Pinpoint the cell where the given text exists, returning its [X, Y] midpoint coordinate. 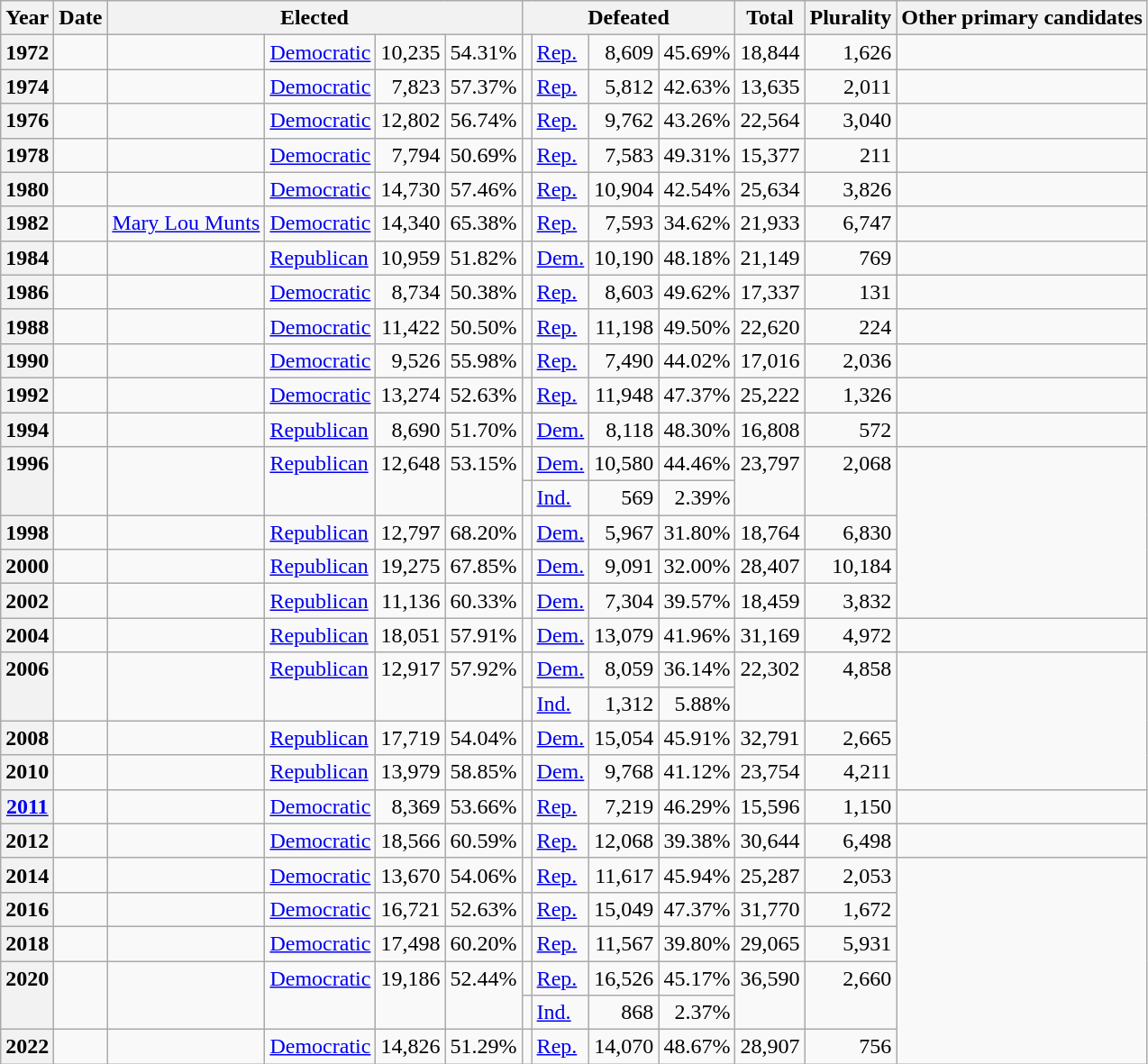
2012 [27, 841]
17,498 [411, 943]
50.69% [483, 155]
48.18% [697, 258]
8,369 [411, 806]
51.82% [483, 258]
12,068 [624, 841]
10,959 [411, 258]
28,407 [770, 567]
6,830 [851, 532]
1994 [27, 430]
1,672 [851, 909]
10,190 [624, 258]
45.69% [697, 52]
14,070 [624, 1047]
48.30% [697, 430]
13,635 [770, 86]
1,150 [851, 806]
17,719 [411, 738]
1,326 [851, 395]
1978 [27, 155]
10,235 [411, 52]
17,337 [770, 292]
8,609 [624, 52]
46.29% [697, 806]
4,211 [851, 772]
5,812 [624, 86]
32.00% [697, 567]
18,459 [770, 601]
36,590 [770, 995]
15,054 [624, 738]
1972 [27, 52]
8,690 [411, 430]
14,340 [411, 223]
868 [624, 1013]
2008 [27, 738]
1982 [27, 223]
10,184 [851, 567]
44.46% [697, 464]
1998 [27, 532]
2,011 [851, 86]
3,826 [851, 189]
9,526 [411, 360]
7,794 [411, 155]
45.91% [697, 738]
44.02% [697, 360]
13,079 [624, 635]
756 [851, 1047]
53.15% [483, 481]
31,169 [770, 635]
14,730 [411, 189]
572 [851, 430]
1990 [27, 360]
49.31% [697, 155]
5,931 [851, 943]
25,287 [770, 875]
67.85% [483, 567]
14,826 [411, 1047]
2000 [27, 567]
6,498 [851, 841]
18,051 [411, 635]
57.92% [483, 687]
39.80% [697, 943]
2010 [27, 772]
5,967 [624, 532]
11,422 [411, 326]
31.80% [697, 532]
3,040 [851, 121]
1976 [27, 121]
4,858 [851, 687]
2,068 [851, 481]
54.04% [483, 738]
12,648 [411, 481]
2.37% [697, 1013]
41.12% [697, 772]
11,136 [411, 601]
15,377 [770, 155]
18,764 [770, 532]
36.14% [697, 669]
1988 [27, 326]
54.31% [483, 52]
11,198 [624, 326]
9,762 [624, 121]
7,219 [624, 806]
7,583 [624, 155]
25,222 [770, 395]
16,526 [624, 978]
2016 [27, 909]
1986 [27, 292]
16,721 [411, 909]
39.57% [697, 601]
2,665 [851, 738]
1992 [27, 395]
10,904 [624, 189]
2004 [27, 635]
1984 [27, 258]
Total [770, 18]
7,490 [624, 360]
45.94% [697, 875]
2,036 [851, 360]
8,118 [624, 430]
Other primary candidates [1022, 18]
60.59% [483, 841]
43.26% [697, 121]
57.46% [483, 189]
7,593 [624, 223]
50.38% [483, 292]
5.88% [697, 704]
2022 [27, 1047]
8,603 [624, 292]
49.62% [697, 292]
65.38% [483, 223]
54.06% [483, 875]
39.38% [697, 841]
7,304 [624, 601]
2,053 [851, 875]
10,580 [624, 464]
34.62% [697, 223]
15,049 [624, 909]
19,186 [411, 995]
23,754 [770, 772]
131 [851, 292]
Defeated [629, 18]
13,274 [411, 395]
58.85% [483, 772]
30,644 [770, 841]
4,972 [851, 635]
68.20% [483, 532]
1996 [27, 481]
18,566 [411, 841]
31,770 [770, 909]
18,844 [770, 52]
56.74% [483, 121]
49.50% [697, 326]
2006 [27, 687]
769 [851, 258]
11,617 [624, 875]
2.39% [697, 498]
7,823 [411, 86]
19,275 [411, 567]
224 [851, 326]
211 [851, 155]
42.54% [697, 189]
51.70% [483, 430]
3,832 [851, 601]
48.67% [697, 1047]
15,596 [770, 806]
8,059 [624, 669]
29,065 [770, 943]
32,791 [770, 738]
17,016 [770, 360]
50.50% [483, 326]
12,797 [411, 532]
22,564 [770, 121]
9,768 [624, 772]
6,747 [851, 223]
21,149 [770, 258]
8,734 [411, 292]
41.96% [697, 635]
60.20% [483, 943]
53.66% [483, 806]
1,626 [851, 52]
21,933 [770, 223]
Date [81, 18]
22,302 [770, 687]
52.44% [483, 995]
11,567 [624, 943]
1980 [27, 189]
12,917 [411, 687]
2018 [27, 943]
2002 [27, 601]
12,802 [411, 121]
42.63% [697, 86]
23,797 [770, 481]
11,948 [624, 395]
2020 [27, 995]
25,634 [770, 189]
55.98% [483, 360]
28,907 [770, 1047]
22,620 [770, 326]
2011 [27, 806]
1,312 [624, 704]
57.91% [483, 635]
569 [624, 498]
45.17% [697, 978]
Mary Lou Munts [186, 223]
2014 [27, 875]
51.29% [483, 1047]
9,091 [624, 567]
1974 [27, 86]
2,660 [851, 995]
13,670 [411, 875]
Year [27, 18]
Plurality [851, 18]
16,808 [770, 430]
57.37% [483, 86]
Elected [314, 18]
60.33% [483, 601]
13,979 [411, 772]
